Provide the (X, Y) coordinate of the cell's center where the given text is located.  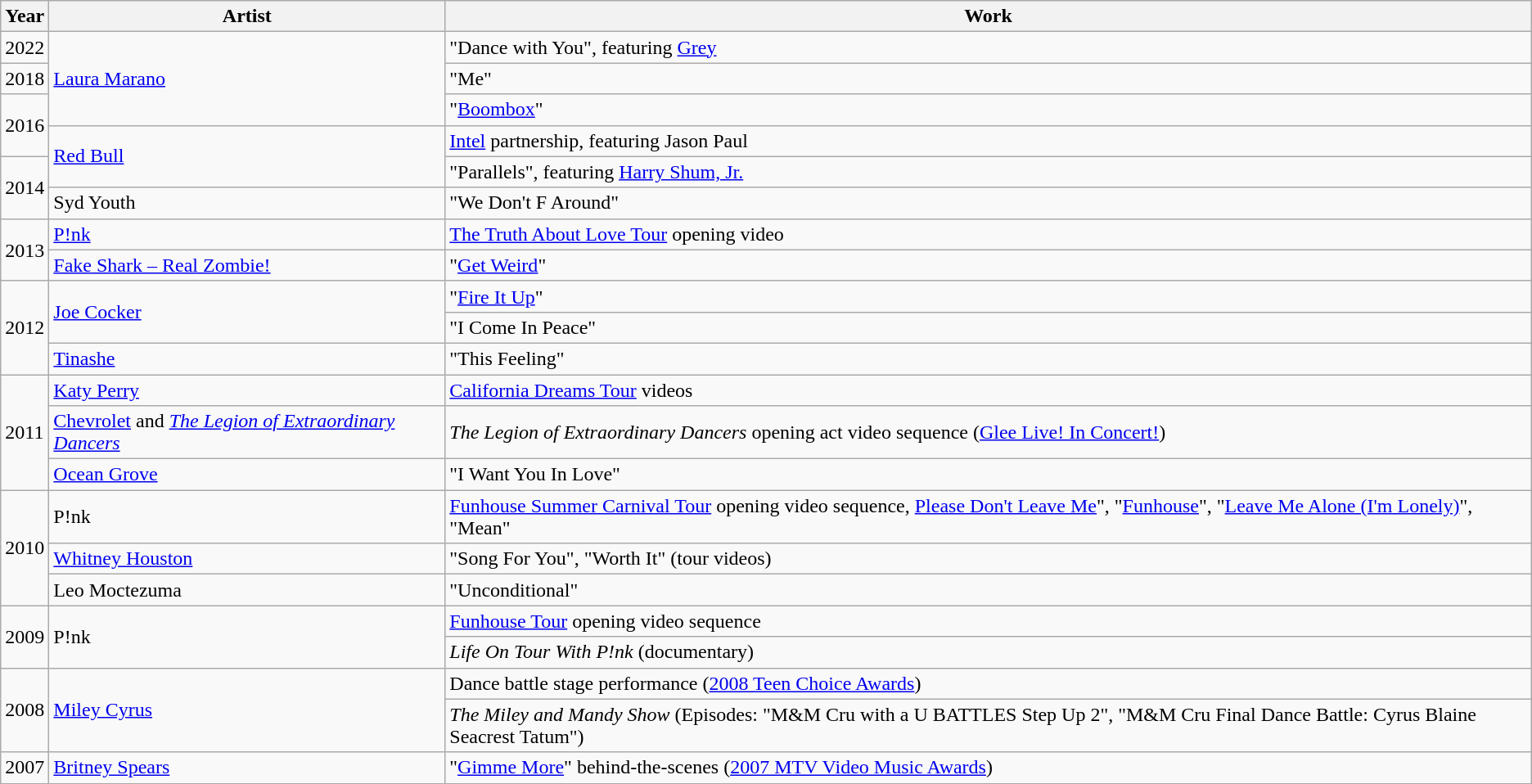
Miley Cyrus (247, 710)
"I Want You In Love" (989, 475)
Britney Spears (247, 768)
Intel partnership, featuring Jason Paul (989, 141)
2016 (25, 125)
Joe Cocker (247, 312)
2007 (25, 768)
Syd Youth (247, 203)
2010 (25, 548)
"Boombox" (989, 110)
Ocean Grove (247, 475)
"I Come In Peace" (989, 327)
2018 (25, 79)
Life On Tour With P!nk (documentary) (989, 652)
Whitney Houston (247, 559)
"Get Weird" (989, 265)
Laura Marano (247, 79)
2022 (25, 47)
"Unconditional" (989, 590)
"Parallels", featuring Harry Shum, Jr. (989, 172)
Year (25, 16)
"Gimme More" behind-the-scenes (2007 MTV Video Music Awards) (989, 768)
Chevrolet and The Legion of Extraordinary Dancers (247, 432)
2009 (25, 637)
Funhouse Tour opening video sequence (989, 621)
California Dreams Tour videos (989, 390)
Work (989, 16)
2014 (25, 187)
Fake Shark – Real Zombie! (247, 265)
"This Feeling" (989, 358)
2013 (25, 250)
Artist (247, 16)
"Fire It Up" (989, 296)
2008 (25, 710)
Katy Perry (247, 390)
Red Bull (247, 156)
2012 (25, 327)
"Me" (989, 79)
The Legion of Extraordinary Dancers opening act video sequence (Glee Live! In Concert!) (989, 432)
Leo Moctezuma (247, 590)
2011 (25, 432)
"Dance with You", featuring Grey (989, 47)
Funhouse Summer Carnival Tour opening video sequence, Please Don't Leave Me", "Funhouse", "Leave Me Alone (I'm Lonely)", "Mean" (989, 517)
"We Don't F Around" (989, 203)
Dance battle stage performance (2008 Teen Choice Awards) (989, 683)
The Miley and Mandy Show (Episodes: "M&M Cru with a U BATTLES Step Up 2", "M&M Cru Final Dance Battle: Cyrus Blaine Seacrest Tatum") (989, 725)
Tinashe (247, 358)
"Song For You", "Worth It" (tour videos) (989, 559)
The Truth About Love Tour opening video (989, 234)
